Output the (x, y) coordinate of the center of the cell containing the given text.  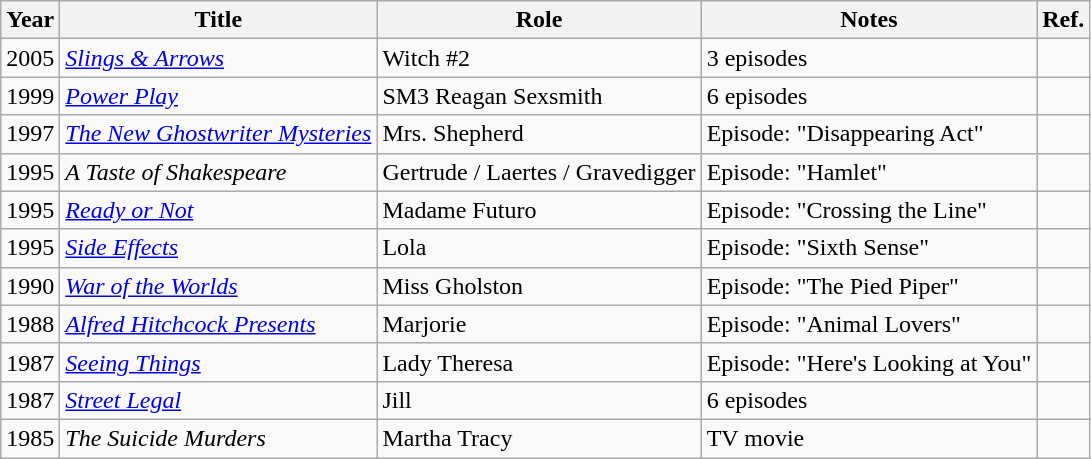
Role (539, 20)
Episode: "Crossing the Line" (869, 210)
1985 (30, 438)
Ref. (1064, 20)
Mrs. Shepherd (539, 134)
1988 (30, 324)
Madame Futuro (539, 210)
1997 (30, 134)
Episode: "The Pied Piper" (869, 286)
Side Effects (218, 248)
Episode: "Hamlet" (869, 172)
Power Play (218, 96)
Alfred Hitchcock Presents (218, 324)
1990 (30, 286)
Ready or Not (218, 210)
Miss Gholston (539, 286)
Jill (539, 400)
Slings & Arrows (218, 58)
Title (218, 20)
Gertrude / Laertes / Gravedigger (539, 172)
War of the Worlds (218, 286)
Episode: "Here's Looking at You" (869, 362)
The New Ghostwriter Mysteries (218, 134)
A Taste of Shakespeare (218, 172)
Seeing Things (218, 362)
Lola (539, 248)
TV movie (869, 438)
The Suicide Murders (218, 438)
Street Legal (218, 400)
Episode: "Disappearing Act" (869, 134)
3 episodes (869, 58)
2005 (30, 58)
1999 (30, 96)
Lady Theresa (539, 362)
Witch #2 (539, 58)
Martha Tracy (539, 438)
Notes (869, 20)
Marjorie (539, 324)
Episode: "Sixth Sense" (869, 248)
Year (30, 20)
Episode: "Animal Lovers" (869, 324)
SM3 Reagan Sexsmith (539, 96)
